Determine the [x, y] coordinate at the center of the cell enclosing the given text.  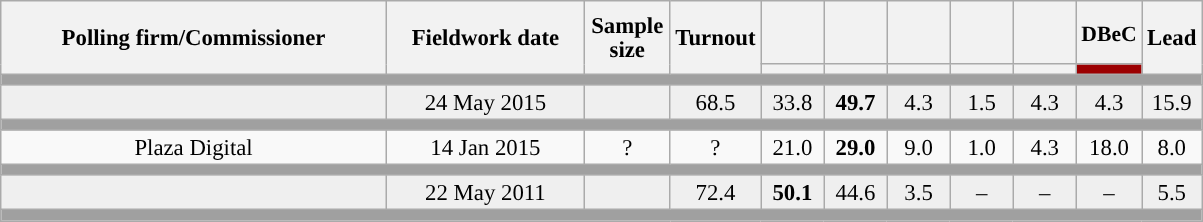
Fieldwork date [485, 38]
29.0 [856, 148]
Turnout [716, 38]
33.8 [792, 102]
8.0 [1172, 148]
49.7 [856, 102]
Sample size [627, 38]
14 Jan 2015 [485, 148]
DBeC [1108, 32]
Plaza Digital [194, 148]
1.0 [982, 148]
9.0 [918, 148]
21.0 [792, 148]
24 May 2015 [485, 102]
44.6 [856, 194]
22 May 2011 [485, 194]
3.5 [918, 194]
68.5 [716, 102]
50.1 [792, 194]
1.5 [982, 102]
Polling firm/Commissioner [194, 38]
18.0 [1108, 148]
72.4 [716, 194]
5.5 [1172, 194]
Lead [1172, 38]
15.9 [1172, 102]
